Determine the (x, y) coordinate at the center of the cell enclosing the given text.  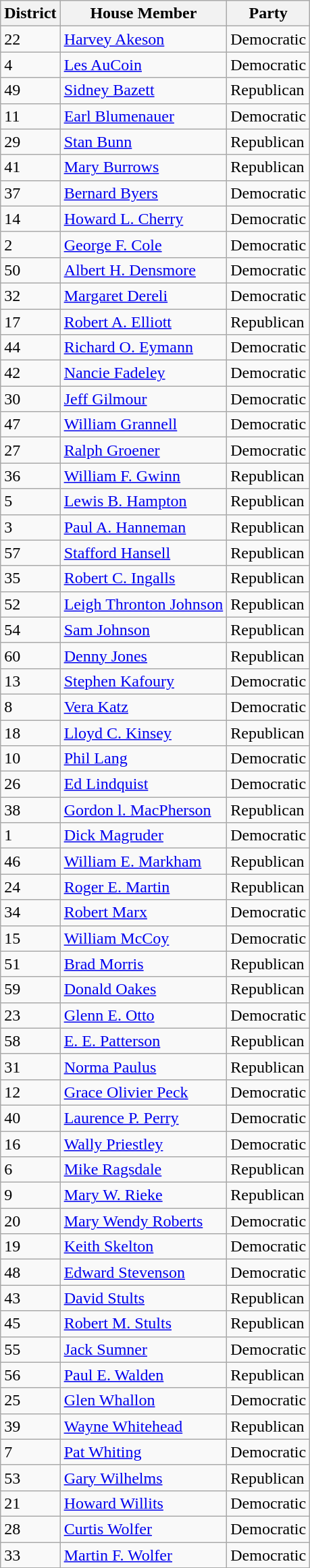
Glen Whallon (143, 1401)
Margaret Dereli (143, 296)
24 (30, 887)
Jeff Gilmour (143, 399)
58 (30, 1041)
38 (30, 810)
Vera Katz (143, 707)
Jack Sumner (143, 1349)
William McCoy (143, 938)
Gary Wilhelms (143, 1478)
54 (30, 630)
27 (30, 450)
Richard O. Eymann (143, 348)
Stan Bunn (143, 142)
Nancie Fadeley (143, 373)
Paul A. Hanneman (143, 527)
Les AuCoin (143, 65)
Roger E. Martin (143, 887)
Wally Priestley (143, 1144)
Phil Lang (143, 759)
Stafford Hansell (143, 553)
Howard L. Cherry (143, 219)
37 (30, 193)
22 (30, 39)
Mary Burrows (143, 167)
Lloyd C. Kinsey (143, 732)
Ed Lindquist (143, 784)
Norma Paulus (143, 1066)
43 (30, 1298)
District (30, 13)
16 (30, 1144)
House Member (143, 13)
19 (30, 1247)
59 (30, 990)
15 (30, 938)
6 (30, 1170)
2 (30, 244)
Robert C. Ingalls (143, 578)
Robert A. Elliott (143, 322)
Glenn E. Otto (143, 1015)
14 (30, 219)
17 (30, 322)
39 (30, 1426)
Keith Skelton (143, 1247)
Leigh Thronton Johnson (143, 604)
31 (30, 1066)
55 (30, 1349)
Harvey Akeson (143, 39)
Grace Olivier Peck (143, 1092)
52 (30, 604)
13 (30, 681)
Robert M. Stults (143, 1324)
Denny Jones (143, 655)
34 (30, 913)
18 (30, 732)
Martin F. Wolfer (143, 1555)
46 (30, 861)
Brad Morris (143, 964)
23 (30, 1015)
William Grannell (143, 425)
David Stults (143, 1298)
Howard Willits (143, 1503)
10 (30, 759)
56 (30, 1375)
12 (30, 1092)
49 (30, 90)
Mary W. Rieke (143, 1195)
29 (30, 142)
33 (30, 1555)
1 (30, 836)
20 (30, 1221)
Gordon l. MacPherson (143, 810)
51 (30, 964)
30 (30, 399)
8 (30, 707)
26 (30, 784)
35 (30, 578)
Earl Blumenauer (143, 116)
Wayne Whitehead (143, 1426)
Bernard Byers (143, 193)
Dick Magruder (143, 836)
Lewis B. Hampton (143, 502)
Sidney Bazett (143, 90)
57 (30, 553)
28 (30, 1529)
47 (30, 425)
Sam Johnson (143, 630)
Stephen Kafoury (143, 681)
11 (30, 116)
Edward Stevenson (143, 1272)
42 (30, 373)
4 (30, 65)
Mary Wendy Roberts (143, 1221)
9 (30, 1195)
Curtis Wolfer (143, 1529)
Mike Ragsdale (143, 1170)
41 (30, 167)
Albert H. Densmore (143, 270)
Paul E. Walden (143, 1375)
E. E. Patterson (143, 1041)
7 (30, 1452)
32 (30, 296)
Laurence P. Perry (143, 1118)
25 (30, 1401)
Donald Oakes (143, 990)
48 (30, 1272)
21 (30, 1503)
William E. Markham (143, 861)
45 (30, 1324)
53 (30, 1478)
William F. Gwinn (143, 476)
Robert Marx (143, 913)
40 (30, 1118)
Pat Whiting (143, 1452)
5 (30, 502)
36 (30, 476)
44 (30, 348)
60 (30, 655)
50 (30, 270)
3 (30, 527)
Party (269, 13)
Ralph Groener (143, 450)
George F. Cole (143, 244)
